Return (X, Y) of the center of cell containing provided text 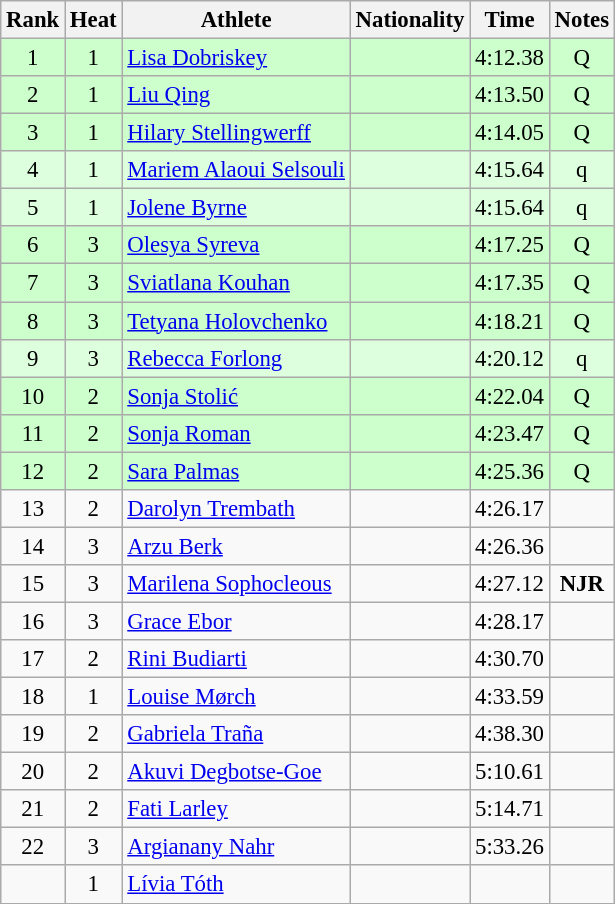
22 (33, 847)
13 (33, 509)
Liu Qing (236, 95)
Fati Larley (236, 809)
Marilena Sophocleous (236, 584)
Heat (94, 20)
4:17.25 (510, 245)
Rebecca Forlong (236, 358)
19 (33, 734)
4:23.47 (510, 433)
5:10.61 (510, 772)
Notes (582, 20)
4:26.36 (510, 546)
Mariem Alaoui Selsouli (236, 170)
17 (33, 659)
Sara Palmas (236, 471)
Gabriela Traña (236, 734)
Akuvi Degbotse-Goe (236, 772)
Lisa Dobriskey (236, 58)
4:33.59 (510, 697)
4:26.17 (510, 509)
Olesya Syreva (236, 245)
4:18.21 (510, 321)
16 (33, 621)
Louise Mørch (236, 697)
18 (33, 697)
6 (33, 245)
4:13.50 (510, 95)
Hilary Stellingwerff (236, 133)
Time (510, 20)
4:22.04 (510, 396)
7 (33, 283)
Rini Budiarti (236, 659)
4 (33, 170)
Sonja Stolić (236, 396)
Athlete (236, 20)
Sonja Roman (236, 433)
9 (33, 358)
Arzu Berk (236, 546)
4:20.12 (510, 358)
4:17.35 (510, 283)
Sviatlana Kouhan (236, 283)
4:14.05 (510, 133)
12 (33, 471)
4:27.12 (510, 584)
4:38.30 (510, 734)
15 (33, 584)
Argianany Nahr (236, 847)
10 (33, 396)
4:25.36 (510, 471)
Tetyana Holovchenko (236, 321)
21 (33, 809)
14 (33, 546)
5:33.26 (510, 847)
Lívia Tóth (236, 885)
Darolyn Trembath (236, 509)
5:14.71 (510, 809)
NJR (582, 584)
4:12.38 (510, 58)
Jolene Byrne (236, 208)
8 (33, 321)
Nationality (410, 20)
11 (33, 433)
4:30.70 (510, 659)
5 (33, 208)
4:28.17 (510, 621)
20 (33, 772)
Grace Ebor (236, 621)
Rank (33, 20)
